Extract the (x, y) coordinate from the center of the cell holding the provided text.  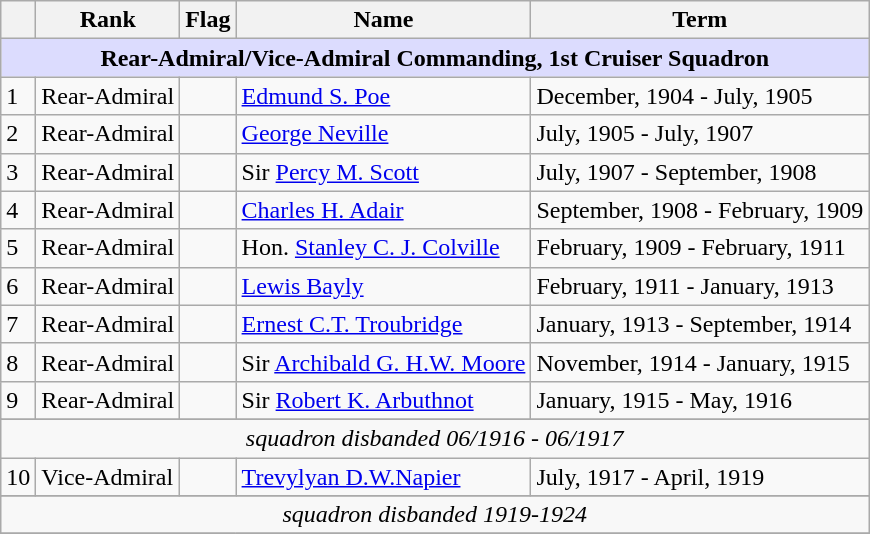
Hon. Stanley C. J. Colville (384, 248)
4 (18, 210)
10 (18, 477)
1 (18, 96)
3 (18, 172)
Sir Percy M. Scott (384, 172)
squadron disbanded 06/1916 - 06/1917 (435, 438)
2 (18, 134)
Lewis Bayly (384, 286)
squadron disbanded 1919-1924 (435, 515)
Trevylyan D.W.Napier (384, 477)
Sir Archibald G. H.W. Moore (384, 362)
November, 1914 - January, 1915 (700, 362)
8 (18, 362)
January, 1915 - May, 1916 (700, 400)
7 (18, 324)
Sir Robert K. Arbuthnot (384, 400)
July, 1907 - September, 1908 (700, 172)
July, 1917 - April, 1919 (700, 477)
Flag (208, 20)
Ernest C.T. Troubridge (384, 324)
Name (384, 20)
Charles H. Adair (384, 210)
5 (18, 248)
George Neville (384, 134)
January, 1913 - September, 1914 (700, 324)
September, 1908 - February, 1909 (700, 210)
February, 1911 - January, 1913 (700, 286)
July, 1905 - July, 1907 (700, 134)
9 (18, 400)
Rank (108, 20)
December, 1904 - July, 1905 (700, 96)
6 (18, 286)
Term (700, 20)
Edmund S. Poe (384, 96)
February, 1909 - February, 1911 (700, 248)
Vice-Admiral (108, 477)
Rear-Admiral/Vice-Admiral Commanding, 1st Cruiser Squadron (435, 58)
